Scan for the cell matching the given text and deliver its [x, y] coordinate at center. 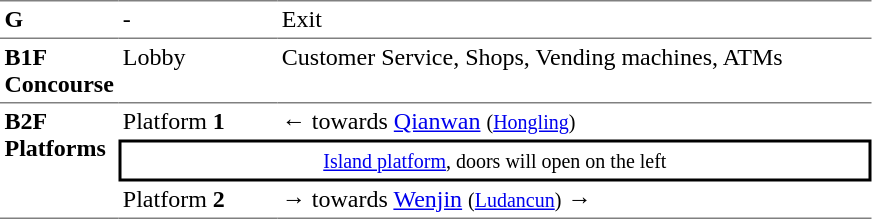
Platform 1 [198, 122]
← towards Qianwan (Hongling) [574, 122]
B1FConcourse [59, 71]
G [59, 19]
Island platform, doors will open on the left [494, 161]
- [198, 19]
Lobby [198, 71]
Exit [574, 19]
Customer Service, Shops, Vending machines, ATMs [574, 71]
